Return (X, Y) of the center of cell containing provided text 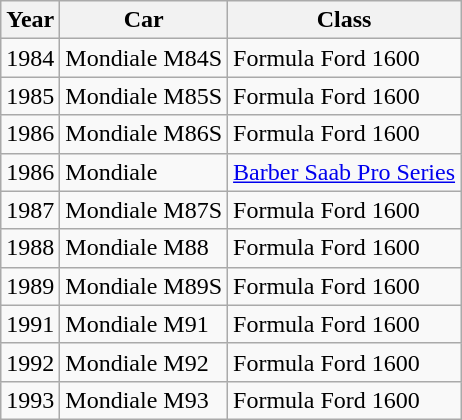
Mondiale M91 (144, 324)
Mondiale M88 (144, 248)
Mondiale M92 (144, 362)
1987 (30, 210)
Class (344, 20)
Mondiale (144, 172)
Mondiale M89S (144, 286)
1985 (30, 96)
1988 (30, 248)
Mondiale M86S (144, 134)
Barber Saab Pro Series (344, 172)
Mondiale M87S (144, 210)
1992 (30, 362)
1984 (30, 58)
Mondiale M93 (144, 400)
1993 (30, 400)
Mondiale M85S (144, 96)
Year (30, 20)
Mondiale M84S (144, 58)
1989 (30, 286)
1991 (30, 324)
Car (144, 20)
